Search for the cell housing the specified text and yield its (X, Y) center coordinate. 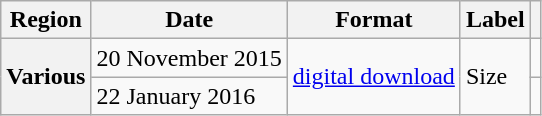
22 January 2016 (189, 96)
Various (46, 77)
Format (374, 20)
Date (189, 20)
Label (495, 20)
20 November 2015 (189, 58)
Size (495, 77)
digital download (374, 77)
Region (46, 20)
